Output the (X, Y) coordinate of the center of the cell containing the given text.  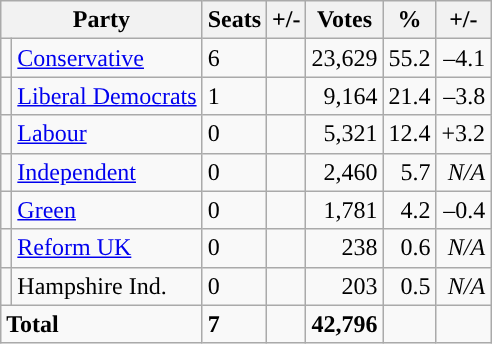
1,781 (344, 210)
Liberal Democrats (107, 96)
–0.4 (464, 210)
Reform UK (107, 248)
203 (344, 286)
4.2 (410, 210)
Conservative (107, 58)
21.4 (410, 96)
2,460 (344, 172)
23,629 (344, 58)
Green (107, 210)
0.5 (410, 286)
Seats (234, 20)
Party (102, 20)
Independent (107, 172)
Labour (107, 134)
6 (234, 58)
–4.1 (464, 58)
7 (234, 324)
238 (344, 248)
9,164 (344, 96)
1 (234, 96)
55.2 (410, 58)
Total (102, 324)
Votes (344, 20)
% (410, 20)
12.4 (410, 134)
42,796 (344, 324)
5.7 (410, 172)
–3.8 (464, 96)
+3.2 (464, 134)
5,321 (344, 134)
0.6 (410, 248)
Hampshire Ind. (107, 286)
